Detect which cell encompasses the target text, then output its [x, y] center coordinate. 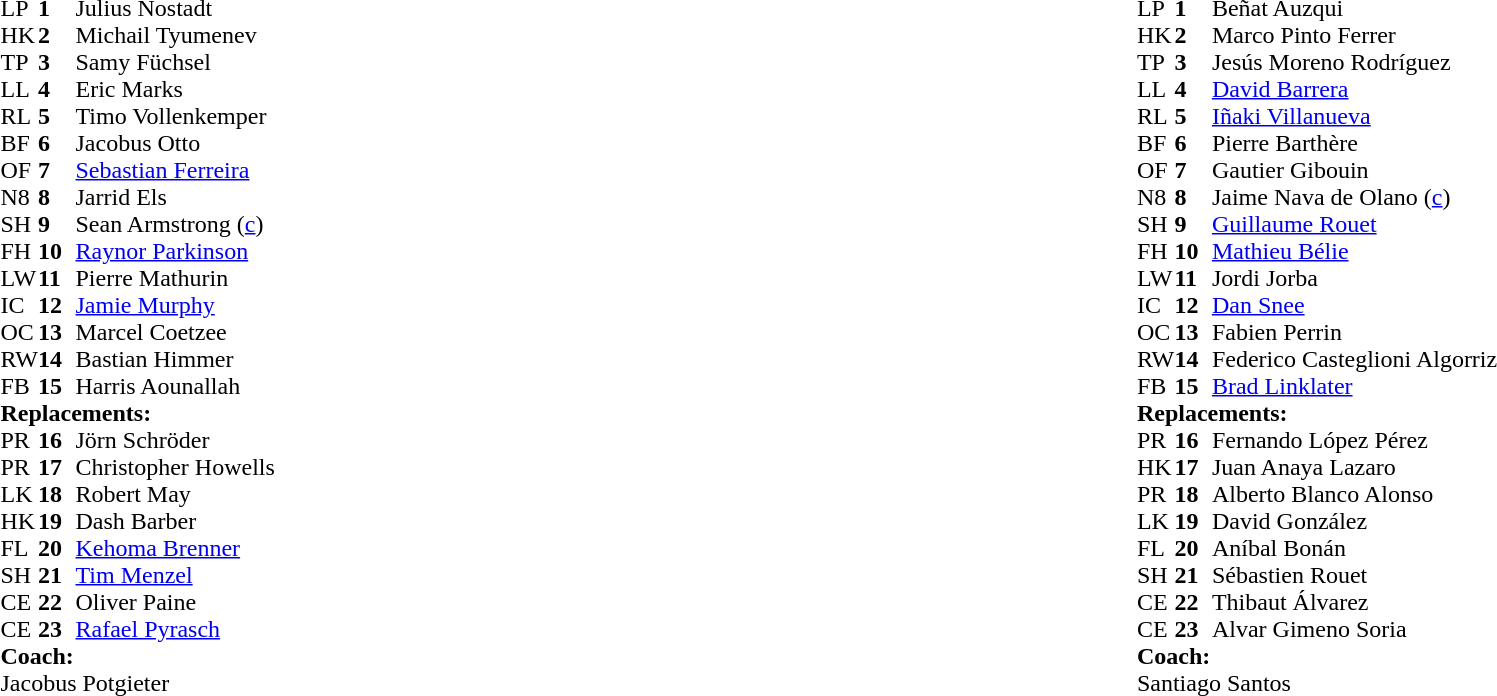
Pierre Barthère [1354, 144]
Jaime Nava de Olano (c) [1354, 198]
Dan Snee [1354, 306]
Jörn Schröder [176, 440]
Juan Anaya Lazaro [1354, 468]
Sébastien Rouet [1354, 576]
Timo Vollenkemper [176, 116]
Gautier Gibouin [1354, 170]
David González [1354, 522]
Rafael Pyrasch [176, 630]
Jamie Murphy [176, 306]
Samy Füchsel [176, 62]
Robert May [176, 494]
Kehoma Brenner [176, 548]
Dash Barber [176, 522]
Brad Linklater [1354, 386]
Jordi Jorba [1354, 278]
Marco Pinto Ferrer [1354, 36]
Aníbal Bonán [1354, 548]
Harris Aounallah [176, 386]
Tim Menzel [176, 576]
Sean Armstrong (c) [176, 224]
Alberto Blanco Alonso [1354, 494]
Michail Tyumenev [176, 36]
Christopher Howells [176, 468]
Bastian Himmer [176, 360]
Iñaki Villanueva [1354, 116]
Guillaume Rouet [1354, 224]
Federico Casteglioni Algorriz [1354, 360]
Jesús Moreno Rodríguez [1354, 62]
Jarrid Els [176, 198]
Raynor Parkinson [176, 252]
Sebastian Ferreira [176, 170]
Fernando López Pérez [1354, 440]
David Barrera [1354, 90]
Thibaut Álvarez [1354, 602]
Alvar Gimeno Soria [1354, 630]
Eric Marks [176, 90]
Pierre Mathurin [176, 278]
Marcel Coetzee [176, 332]
Mathieu Bélie [1354, 252]
Jacobus Otto [176, 144]
Oliver Paine [176, 602]
Fabien Perrin [1354, 332]
